From the cell containing the given text, extract its center point as [X, Y] coordinate. 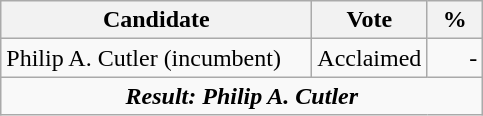
Result: Philip A. Cutler [242, 96]
% [455, 20]
- [455, 58]
Acclaimed [370, 58]
Vote [370, 20]
Philip A. Cutler (incumbent) [156, 58]
Candidate [156, 20]
